Return the [x, y] coordinate for the center point of the cell that contains the specified text.  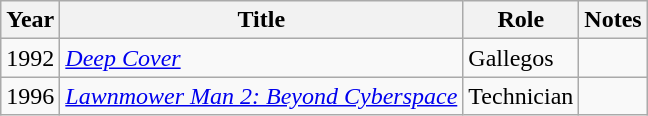
Gallegos [521, 58]
1992 [30, 58]
Technician [521, 96]
Year [30, 20]
1996 [30, 96]
Deep Cover [262, 58]
Notes [613, 20]
Title [262, 20]
Lawnmower Man 2: Beyond Cyberspace [262, 96]
Role [521, 20]
